Determine the [X, Y] coordinate at the center of the cell enclosing the given text.  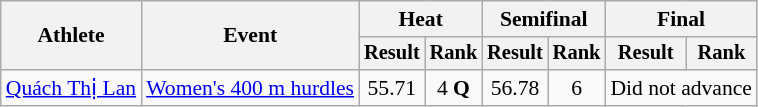
6 [577, 88]
Women's 400 m hurdles [250, 88]
Did not advance [681, 88]
Athlete [71, 36]
Semifinal [544, 19]
Final [681, 19]
56.78 [515, 88]
Quách Thị Lan [71, 88]
4 Q [454, 88]
Event [250, 36]
55.71 [392, 88]
Heat [420, 19]
